Capture the cell that displays the provided text and extract its [x, y] central coordinate. 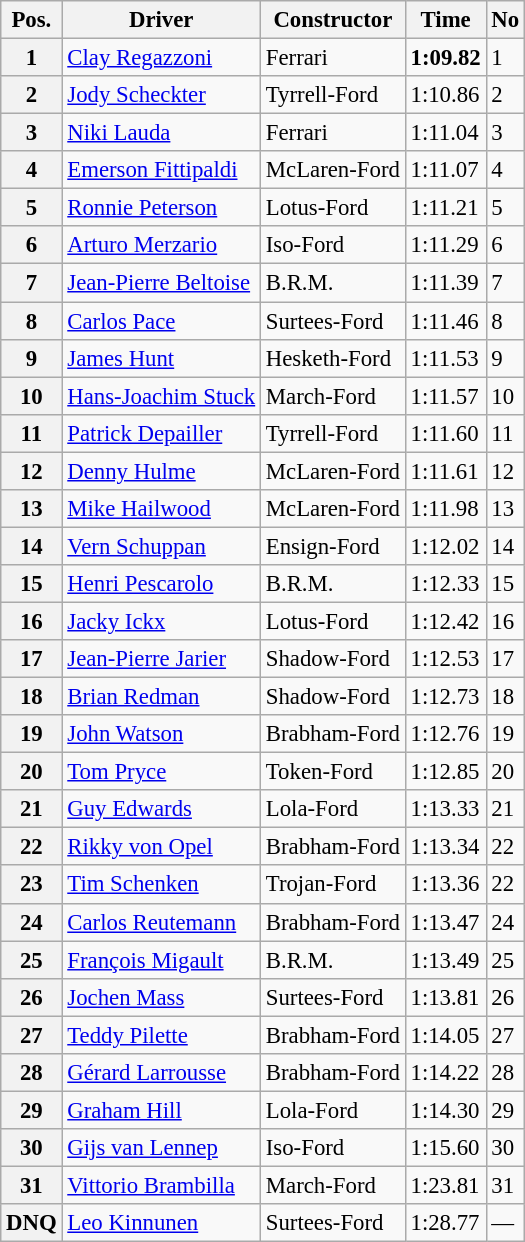
1:11.61 [446, 471]
1:12.85 [446, 772]
Ronnie Peterson [162, 208]
1:28.77 [446, 1223]
1:14.22 [446, 1073]
1:11.29 [446, 245]
1:12.73 [446, 697]
Emerson Fittipaldi [162, 170]
1:12.33 [446, 584]
1:13.49 [446, 960]
— [505, 1223]
1:12.42 [446, 621]
Vittorio Brambilla [162, 1185]
1:13.34 [446, 847]
Jean-Pierre Beltoise [162, 283]
James Hunt [162, 358]
1:11.53 [446, 358]
1:11.04 [446, 133]
Hesketh-Ford [332, 358]
Vern Schuppan [162, 546]
1:09.82 [446, 58]
François Migault [162, 960]
Trojan-Ford [332, 885]
1:11.98 [446, 509]
1:14.05 [446, 1035]
Denny Hulme [162, 471]
Jean-Pierre Jarier [162, 659]
Jochen Mass [162, 997]
Guy Edwards [162, 809]
1:14.30 [446, 1110]
Mike Hailwood [162, 509]
Tom Pryce [162, 772]
1:11.46 [446, 321]
Gijs van Lennep [162, 1148]
Clay Regazzoni [162, 58]
1:13.81 [446, 997]
Time [446, 20]
Graham Hill [162, 1110]
1:15.60 [446, 1148]
1:13.36 [446, 885]
Jody Scheckter [162, 95]
1:23.81 [446, 1185]
1:12.53 [446, 659]
1:10.86 [446, 95]
1:13.47 [446, 922]
Hans-Joachim Stuck [162, 396]
Token-Ford [332, 772]
Arturo Merzario [162, 245]
1:11.07 [446, 170]
Carlos Pace [162, 321]
23 [32, 885]
Jacky Ickx [162, 621]
1:11.21 [446, 208]
Constructor [332, 20]
Driver [162, 20]
Brian Redman [162, 697]
1:12.02 [446, 546]
Pos. [32, 20]
John Watson [162, 734]
Ensign-Ford [332, 546]
1:12.76 [446, 734]
Patrick Depailler [162, 433]
Rikky von Opel [162, 847]
Niki Lauda [162, 133]
1:11.60 [446, 433]
1:11.57 [446, 396]
No [505, 20]
Gérard Larrousse [162, 1073]
Carlos Reutemann [162, 922]
Teddy Pilette [162, 1035]
Leo Kinnunen [162, 1223]
1:13.33 [446, 809]
Henri Pescarolo [162, 584]
1:11.39 [446, 283]
DNQ [32, 1223]
Tim Schenken [162, 885]
